Scan for the cell matching the given text and deliver its (X, Y) coordinate at center. 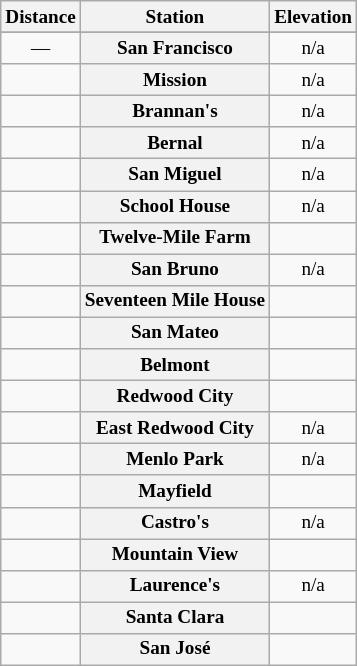
Santa Clara (174, 618)
Menlo Park (174, 460)
San Francisco (174, 48)
Seventeen Mile House (174, 301)
Distance (41, 17)
Laurence's (174, 586)
Elevation (314, 17)
Station (174, 17)
Mayfield (174, 491)
San Miguel (174, 175)
Mission (174, 80)
San Bruno (174, 270)
Twelve-Mile Farm (174, 238)
Mountain View (174, 554)
Bernal (174, 143)
Castro's (174, 523)
Brannan's (174, 111)
— (41, 48)
Belmont (174, 365)
Redwood City (174, 396)
San José (174, 649)
East Redwood City (174, 428)
San Mateo (174, 333)
School House (174, 206)
